From the cell containing the given text, extract its center point as (X, Y) coordinate. 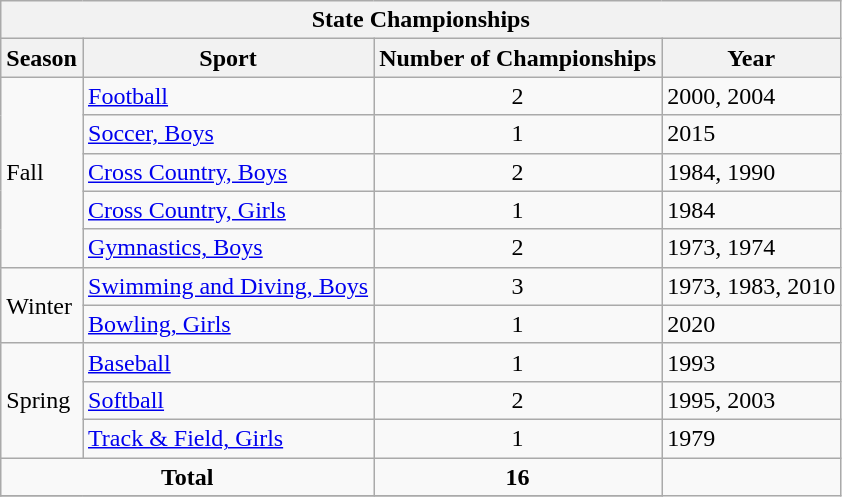
Track & Field, Girls (228, 438)
Winter (42, 305)
Bowling, Girls (228, 324)
Soccer, Boys (228, 134)
2015 (752, 134)
1984, 1990 (752, 172)
Gymnastics, Boys (228, 248)
1995, 2003 (752, 400)
1984 (752, 210)
Sport (228, 58)
State Championships (421, 20)
2020 (752, 324)
Fall (42, 172)
Season (42, 58)
1993 (752, 362)
Football (228, 96)
Cross Country, Girls (228, 210)
1973, 1974 (752, 248)
Swimming and Diving, Boys (228, 286)
2000, 2004 (752, 96)
Baseball (228, 362)
Spring (42, 400)
Number of Championships (518, 58)
3 (518, 286)
16 (518, 477)
Year (752, 58)
1979 (752, 438)
Cross Country, Boys (228, 172)
1973, 1983, 2010 (752, 286)
Softball (228, 400)
Total (188, 477)
